For the text-containing cell, return its midpoint in (X, Y) coordinate format. 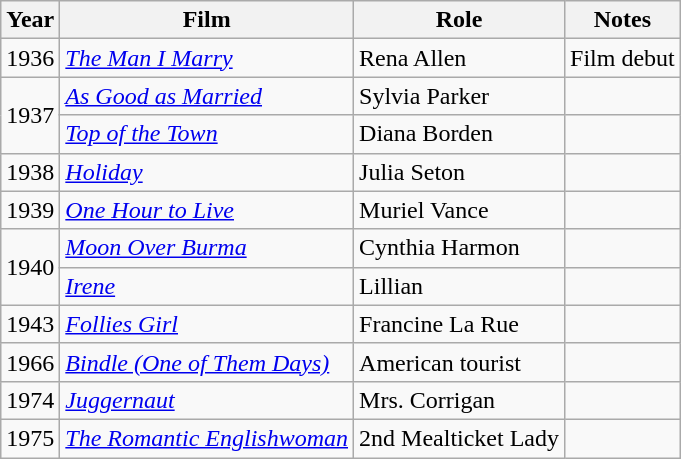
Lillian (460, 286)
Muriel Vance (460, 210)
Francine La Rue (460, 324)
Irene (207, 286)
Cynthia Harmon (460, 248)
Film (207, 20)
Notes (623, 20)
Bindle (One of Them Days) (207, 362)
Follies Girl (207, 324)
1966 (30, 362)
Diana Borden (460, 134)
One Hour to Live (207, 210)
Role (460, 20)
1943 (30, 324)
1974 (30, 400)
Juggernaut (207, 400)
Mrs. Corrigan (460, 400)
The Man I Marry (207, 58)
Sylvia Parker (460, 96)
2nd Mealticket Lady (460, 438)
Film debut (623, 58)
Julia Seton (460, 172)
Moon Over Burma (207, 248)
Year (30, 20)
The Romantic Englishwoman (207, 438)
Rena Allen (460, 58)
American tourist (460, 362)
1939 (30, 210)
1937 (30, 115)
As Good as Married (207, 96)
1975 (30, 438)
Holiday (207, 172)
1938 (30, 172)
1940 (30, 267)
1936 (30, 58)
Top of the Town (207, 134)
